Search for the cell housing the specified text and yield its (X, Y) center coordinate. 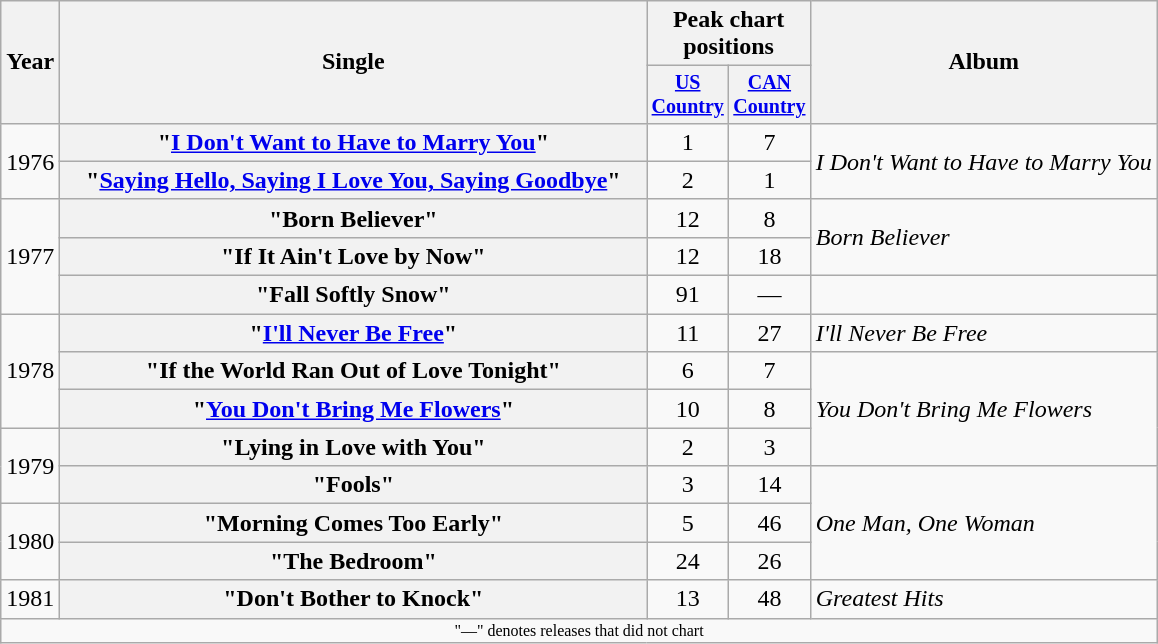
"If the World Ran Out of Love Tonight" (354, 371)
10 (688, 409)
I'll Never Be Free (984, 333)
"Born Believer" (354, 218)
1976 (30, 161)
"Fools" (354, 485)
18 (770, 256)
— (770, 295)
"Don't Bother to Knock" (354, 599)
CAN Country (770, 94)
Born Believer (984, 237)
1980 (30, 542)
"Fall Softly Snow" (354, 295)
11 (688, 333)
US Country (688, 94)
I Don't Want to Have to Marry You (984, 161)
27 (770, 333)
24 (688, 561)
1978 (30, 371)
91 (688, 295)
13 (688, 599)
Album (984, 62)
5 (688, 523)
1981 (30, 599)
46 (770, 523)
"Saying Hello, Saying I Love You, Saying Goodbye" (354, 180)
One Man, One Woman (984, 523)
Peak chartpositions (728, 34)
"The Bedroom" (354, 561)
Single (354, 62)
26 (770, 561)
1979 (30, 466)
Greatest Hits (984, 599)
"—" denotes releases that did not chart (580, 630)
"Morning Comes Too Early" (354, 523)
You Don't Bring Me Flowers (984, 409)
"Lying in Love with You" (354, 447)
"You Don't Bring Me Flowers" (354, 409)
6 (688, 371)
48 (770, 599)
"I'll Never Be Free" (354, 333)
Year (30, 62)
1977 (30, 256)
"I Don't Want to Have to Marry You" (354, 142)
"If It Ain't Love by Now" (354, 256)
14 (770, 485)
